Output the (x, y) coordinate of the center of the cell containing the given text.  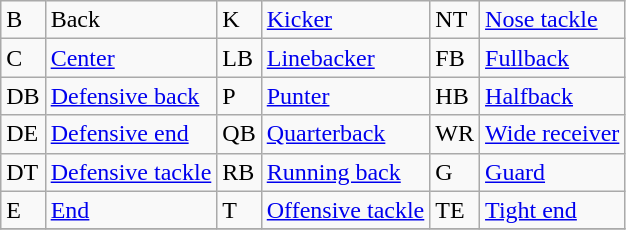
DT (23, 172)
K (239, 20)
Linebacker (346, 58)
Offensive tackle (346, 210)
Guard (552, 172)
Tight end (552, 210)
P (239, 96)
E (23, 210)
Defensive back (131, 96)
QB (239, 134)
FB (455, 58)
B (23, 20)
Wide receiver (552, 134)
TE (455, 210)
DB (23, 96)
End (131, 210)
Kicker (346, 20)
Center (131, 58)
Quarterback (346, 134)
Fullback (552, 58)
Nose tackle (552, 20)
Back (131, 20)
HB (455, 96)
DE (23, 134)
C (23, 58)
NT (455, 20)
Defensive end (131, 134)
WR (455, 134)
Punter (346, 96)
RB (239, 172)
T (239, 210)
G (455, 172)
Running back (346, 172)
Halfback (552, 96)
LB (239, 58)
Defensive tackle (131, 172)
